From the cell containing the given text, extract its center point as [X, Y] coordinate. 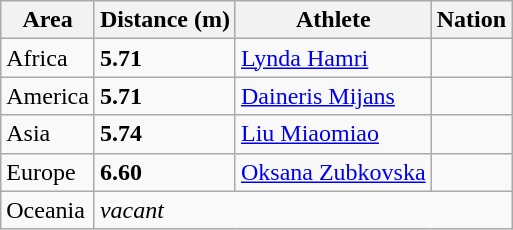
5.74 [164, 134]
Europe [48, 172]
Lynda Hamri [333, 58]
Daineris Mijans [333, 96]
America [48, 96]
6.60 [164, 172]
Distance (m) [164, 20]
Asia [48, 134]
Area [48, 20]
Oksana Zubkovska [333, 172]
vacant [302, 210]
Liu Miaomiao [333, 134]
Athlete [333, 20]
Oceania [48, 210]
Africa [48, 58]
Nation [471, 20]
